Scan for the cell matching the given text and deliver its (X, Y) coordinate at center. 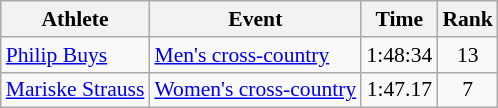
Philip Buys (76, 55)
1:47.17 (399, 90)
Athlete (76, 19)
Time (399, 19)
7 (468, 90)
Men's cross-country (255, 55)
Women's cross-country (255, 90)
Event (255, 19)
13 (468, 55)
1:48:34 (399, 55)
Mariske Strauss (76, 90)
Rank (468, 19)
